From the cell containing the given text, extract its center point as [x, y] coordinate. 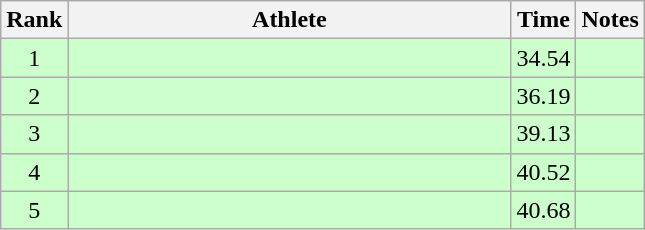
Time [544, 20]
34.54 [544, 58]
40.52 [544, 172]
40.68 [544, 210]
2 [34, 96]
Notes [610, 20]
3 [34, 134]
39.13 [544, 134]
Rank [34, 20]
5 [34, 210]
36.19 [544, 96]
1 [34, 58]
Athlete [290, 20]
4 [34, 172]
